Pinpoint the cell where the given text exists, returning its [x, y] midpoint coordinate. 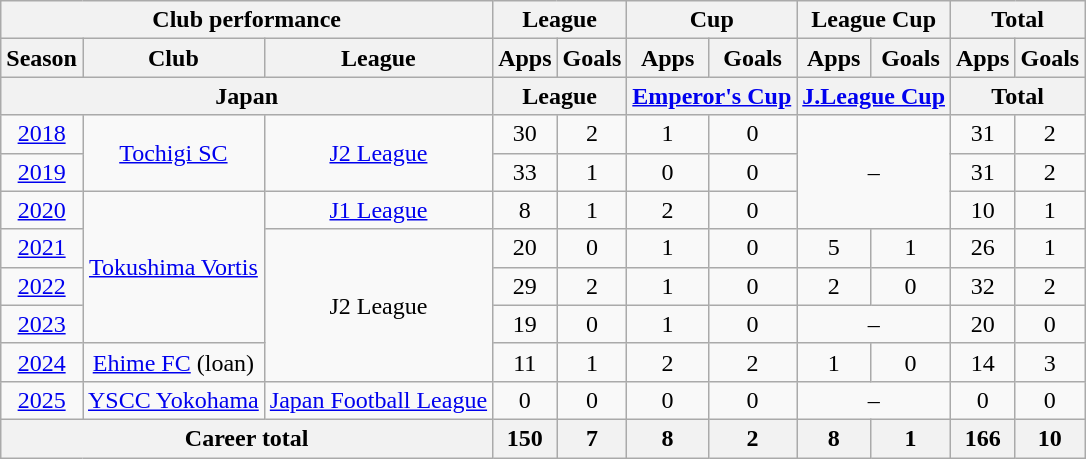
14 [983, 362]
League Cup [874, 20]
Career total [247, 438]
Japan [247, 96]
Japan Football League [378, 400]
19 [525, 324]
Tokushima Vortis [173, 267]
Ehime FC (loan) [173, 362]
Club [173, 58]
30 [525, 134]
J.League Cup [874, 96]
2023 [42, 324]
2025 [42, 400]
26 [983, 248]
7 [592, 438]
2021 [42, 248]
2024 [42, 362]
Season [42, 58]
YSCC Yokohama [173, 400]
Club performance [247, 20]
Tochigi SC [173, 153]
29 [525, 286]
32 [983, 286]
166 [983, 438]
150 [525, 438]
2020 [42, 210]
Cup [712, 20]
5 [834, 248]
Emperor's Cup [712, 96]
33 [525, 172]
2022 [42, 286]
J1 League [378, 210]
3 [1050, 362]
2019 [42, 172]
11 [525, 362]
2018 [42, 134]
